Locate the cell with the specified text and output its (x, y) center coordinate. 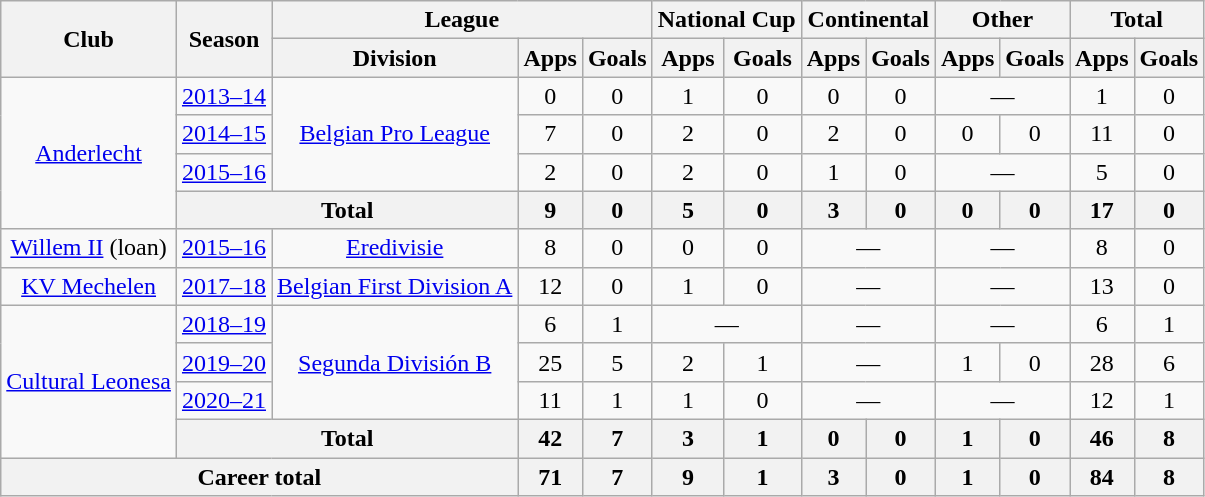
National Cup (726, 20)
Eredivisie (395, 248)
Belgian First Division A (395, 286)
28 (1102, 362)
Anderlecht (89, 153)
Continental (868, 20)
Segunda División B (395, 362)
2019–20 (224, 362)
Club (89, 39)
71 (550, 477)
Willem II (loan) (89, 248)
2018–19 (224, 324)
42 (550, 438)
46 (1102, 438)
Cultural Leonesa (89, 381)
2014–15 (224, 134)
2020–21 (224, 400)
League (462, 20)
25 (550, 362)
Career total (260, 477)
KV Mechelen (89, 286)
Season (224, 39)
2017–18 (224, 286)
17 (1102, 210)
2013–14 (224, 96)
Other (1002, 20)
13 (1102, 286)
Belgian Pro League (395, 134)
Division (395, 58)
84 (1102, 477)
